Search for the cell housing the specified text and yield its (X, Y) center coordinate. 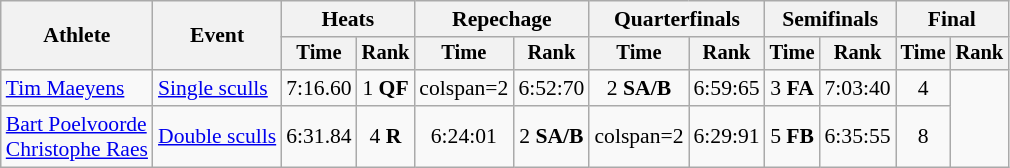
1 QF (386, 88)
Semifinals (830, 19)
Athlete (77, 36)
Final (952, 19)
4 R (386, 136)
6:24:01 (464, 136)
7:03:40 (858, 88)
6:59:65 (726, 88)
6:31.84 (318, 136)
Single sculls (217, 88)
5 FB (792, 136)
8 (924, 136)
Tim Maeyens (77, 88)
Repechage (502, 19)
6:35:55 (858, 136)
7:16.60 (318, 88)
Quarterfinals (676, 19)
Heats (348, 19)
3 FA (792, 88)
6:52:70 (551, 88)
6:29:91 (726, 136)
4 (924, 88)
Event (217, 36)
Double sculls (217, 136)
Bart Poelvoorde Christophe Raes (77, 136)
